Detect which cell encompasses the target text, then output its (X, Y) center coordinate. 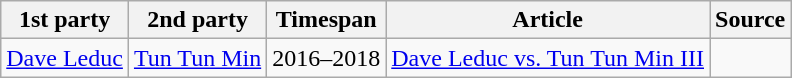
Timespan (326, 20)
2nd party (197, 20)
Article (548, 20)
Tun Tun Min (197, 58)
Dave Leduc (65, 58)
2016–2018 (326, 58)
1st party (65, 20)
Source (750, 20)
Dave Leduc vs. Tun Tun Min III (548, 58)
